For the text-containing cell, return its midpoint in [X, Y] coordinate format. 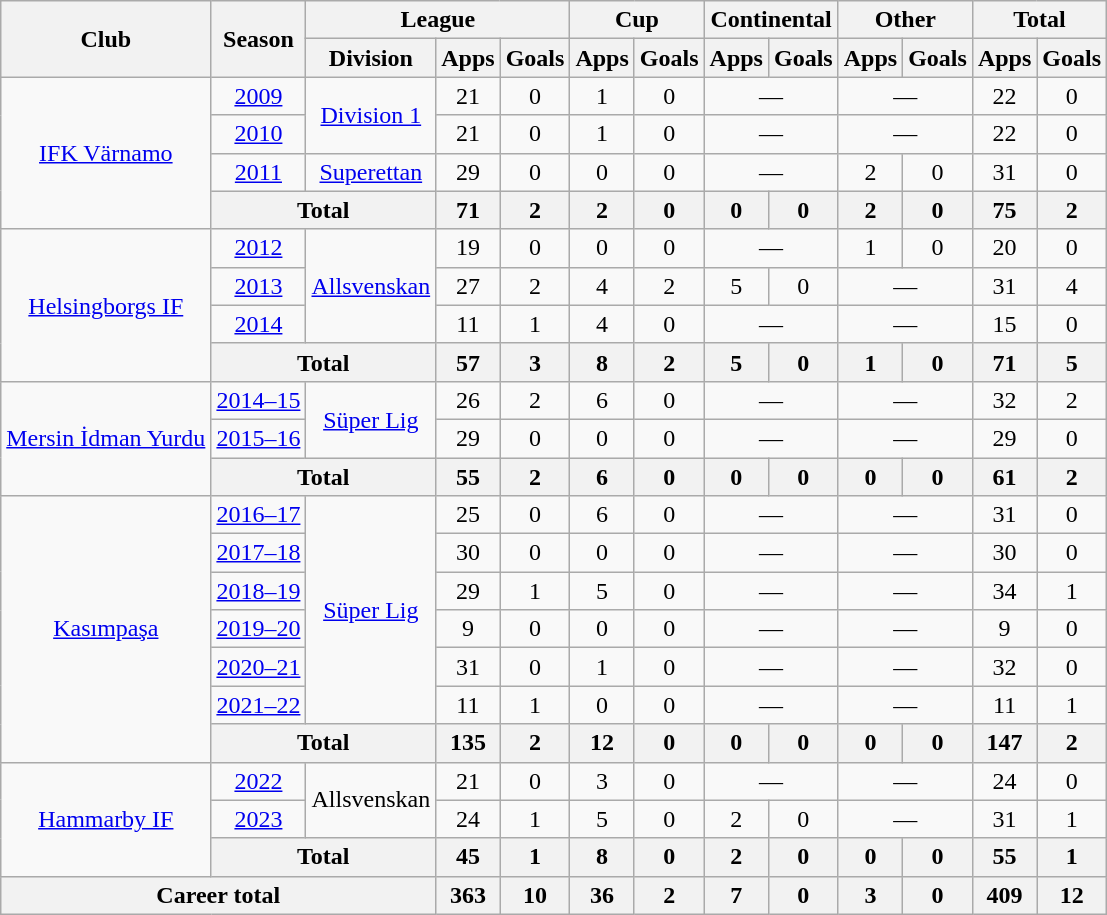
Division 1 [371, 115]
2014–15 [258, 400]
2017–18 [258, 553]
Club [106, 39]
147 [1004, 743]
26 [468, 400]
Season [258, 39]
2009 [258, 96]
2012 [258, 248]
Other [905, 20]
36 [602, 895]
15 [1004, 324]
Helsingborgs IF [106, 305]
7 [736, 895]
2019–20 [258, 629]
27 [468, 286]
2010 [258, 134]
2015–16 [258, 438]
363 [468, 895]
61 [1004, 477]
2016–17 [258, 515]
57 [468, 362]
Mersin İdman Yurdu [106, 438]
2013 [258, 286]
Cup [637, 20]
135 [468, 743]
34 [1004, 591]
75 [1004, 210]
409 [1004, 895]
2014 [258, 324]
Career total [218, 895]
10 [535, 895]
2018–19 [258, 591]
20 [1004, 248]
2022 [258, 781]
25 [468, 515]
2020–21 [258, 667]
Division [371, 58]
2021–22 [258, 705]
Hammarby IF [106, 819]
2011 [258, 172]
45 [468, 857]
Continental [771, 20]
League [438, 20]
Kasımpaşa [106, 629]
2023 [258, 819]
19 [468, 248]
IFK Värnamo [106, 153]
Superettan [371, 172]
